Pinpoint the cell where the given text exists, returning its [X, Y] midpoint coordinate. 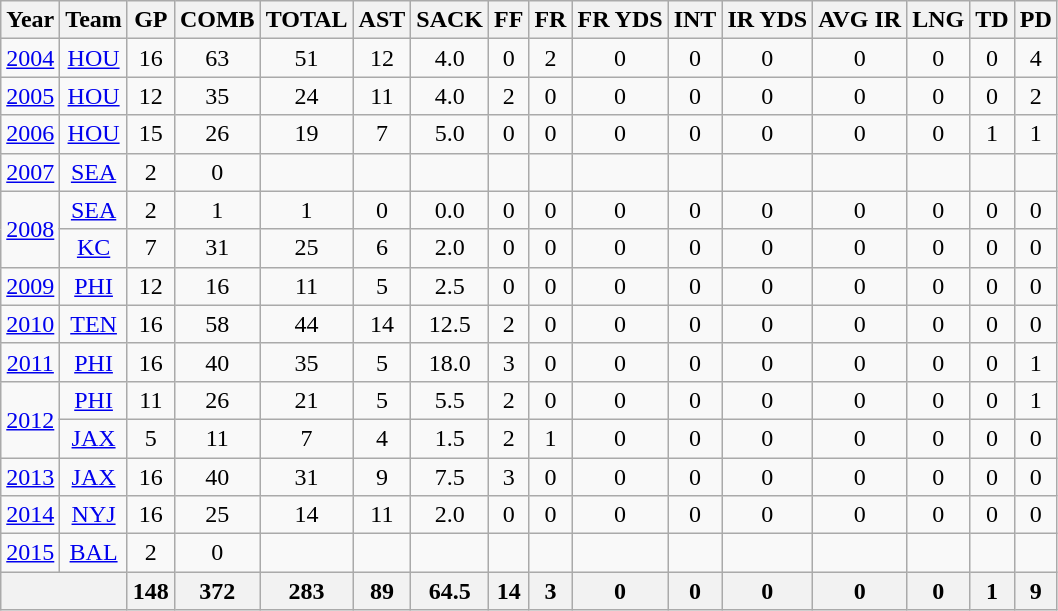
2010 [30, 324]
2006 [30, 134]
2007 [30, 172]
148 [150, 591]
FR [550, 20]
2009 [30, 286]
6 [382, 248]
2.5 [450, 286]
12.5 [450, 324]
2005 [30, 96]
24 [306, 96]
AST [382, 20]
IR YDS [768, 20]
21 [306, 400]
7.5 [450, 477]
1.5 [450, 438]
GP [150, 20]
SACK [450, 20]
18.0 [450, 362]
NYJ [94, 515]
LNG [938, 20]
BAL [94, 553]
63 [217, 58]
TOTAL [306, 20]
5.0 [450, 134]
2015 [30, 553]
372 [217, 591]
58 [217, 324]
2012 [30, 419]
Team [94, 20]
15 [150, 134]
51 [306, 58]
89 [382, 591]
COMB [217, 20]
2014 [30, 515]
283 [306, 591]
2008 [30, 229]
64.5 [450, 591]
TD [992, 20]
INT [695, 20]
FR YDS [620, 20]
0.0 [450, 210]
AVG IR [860, 20]
19 [306, 134]
2013 [30, 477]
2004 [30, 58]
Year [30, 20]
2011 [30, 362]
KC [94, 248]
PD [1036, 20]
5.5 [450, 400]
44 [306, 324]
TEN [94, 324]
FF [509, 20]
